For the text-containing cell, return its midpoint in (X, Y) coordinate format. 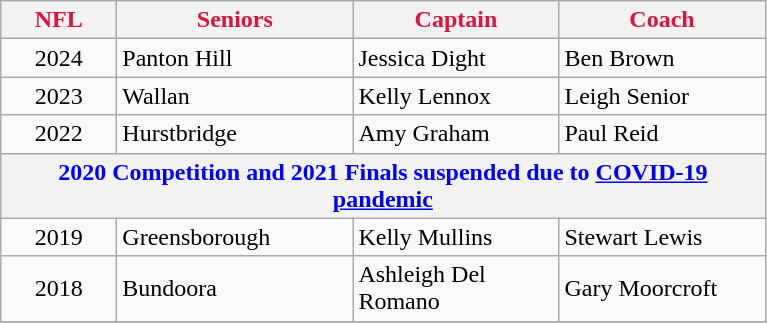
Leigh Senior (662, 96)
2018 (59, 288)
Captain (456, 20)
Amy Graham (456, 134)
Bundoora (235, 288)
Stewart Lewis (662, 237)
Jessica Dight (456, 58)
2019 (59, 237)
Wallan (235, 96)
2022 (59, 134)
Greensborough (235, 237)
Kelly Lennox (456, 96)
Ben Brown (662, 58)
Seniors (235, 20)
Hurstbridge (235, 134)
2023 (59, 96)
Panton Hill (235, 58)
Paul Reid (662, 134)
NFL (59, 20)
Coach (662, 20)
Ashleigh Del Romano (456, 288)
2024 (59, 58)
Kelly Mullins (456, 237)
Gary Moorcroft (662, 288)
2020 Competition and 2021 Finals suspended due to COVID-19 pandemic (383, 186)
